Provide the (X, Y) coordinate of the cell's center where the given text is located.  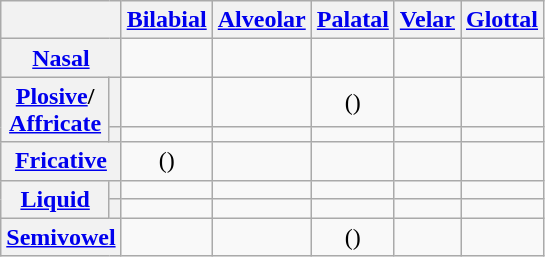
Liquid (56, 199)
Nasal (61, 58)
Bilabial (166, 20)
Fricative (61, 161)
Palatal (352, 20)
Velar (427, 20)
Plosive/Affricate (56, 110)
Semivowel (61, 237)
Glottal (502, 20)
Alveolar (262, 20)
